Detect which cell encompasses the target text, then output its [X, Y] center coordinate. 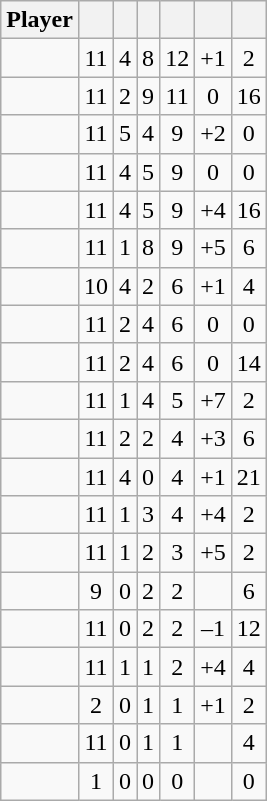
14 [248, 362]
–1 [214, 629]
21 [248, 477]
+2 [214, 134]
+3 [214, 438]
10 [96, 286]
+7 [214, 400]
Player [40, 20]
